Find where the given text appears and provide that cell's center as (X, Y) coordinate. 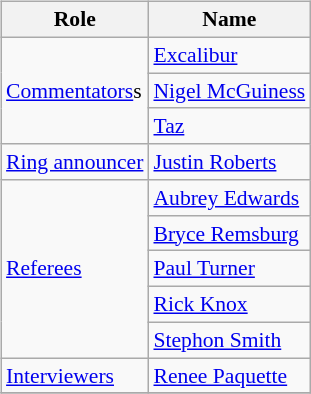
Nigel McGuiness (229, 91)
Interviewers (74, 376)
Name (229, 20)
Stephon Smith (229, 340)
Justin Roberts (229, 162)
Paul Turner (229, 269)
Rick Knox (229, 305)
Excalibur (229, 55)
Commentatorss (74, 90)
Role (74, 20)
Renee Paquette (229, 376)
Taz (229, 126)
Ring announcer (74, 162)
Bryce Remsburg (229, 233)
Aubrey Edwards (229, 198)
Referees (74, 269)
